Output the (X, Y) coordinate of the center of the cell containing the given text.  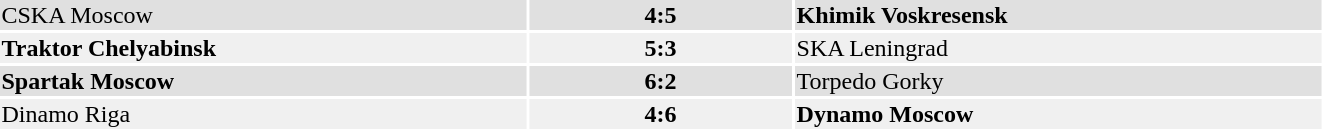
Dinamo Riga (263, 114)
4:6 (660, 114)
4:5 (660, 15)
Khimik Voskresensk (1058, 15)
Traktor Chelyabinsk (263, 48)
SKA Leningrad (1058, 48)
6:2 (660, 81)
CSKA Moscow (263, 15)
Torpedo Gorky (1058, 81)
5:3 (660, 48)
Spartak Moscow (263, 81)
Dynamo Moscow (1058, 114)
